Identify which cell holds the provided text, then report its [x, y] central coordinate. 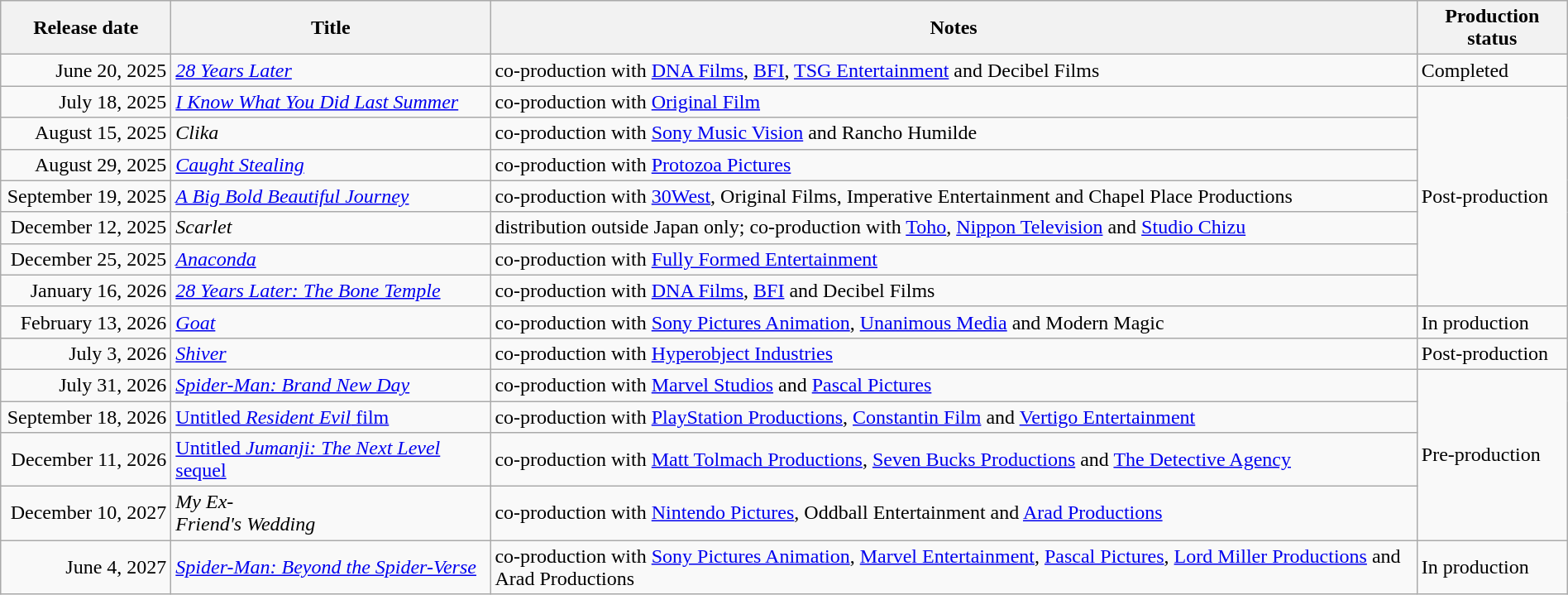
co-production with DNA Films, BFI, TSG Entertainment and Decibel Films [954, 70]
co-production with Sony Pictures Animation, Unanimous Media and Modern Magic [954, 322]
September 19, 2025 [86, 196]
co-production with Fully Formed Entertainment [954, 259]
28 Years Later: The Bone Temple [331, 290]
co-production with Protozoa Pictures [954, 165]
co-production with Sony Pictures Animation, Marvel Entertainment, Pascal Pictures, Lord Miller Productions and Arad Productions [954, 568]
co-production with PlayStation Productions, Constantin Film and Vertigo Entertainment [954, 416]
Caught Stealing [331, 165]
A Big Bold Beautiful Journey [331, 196]
My Ex-Friend's Wedding [331, 513]
Spider-Man: Beyond the Spider-Verse [331, 568]
Pre-production [1492, 454]
co-production with Marvel Studios and Pascal Pictures [954, 385]
June 4, 2027 [86, 568]
Goat [331, 322]
Title [331, 28]
co-production with Original Film [954, 102]
July 31, 2026 [86, 385]
January 16, 2026 [86, 290]
February 13, 2026 [86, 322]
Anaconda [331, 259]
July 3, 2026 [86, 353]
August 15, 2025 [86, 133]
Spider-Man: Brand New Day [331, 385]
December 11, 2026 [86, 460]
August 29, 2025 [86, 165]
December 12, 2025 [86, 228]
co-production with Hyperobject Industries [954, 353]
Untitled Resident Evil film [331, 416]
July 18, 2025 [86, 102]
Production status [1492, 28]
I Know What You Did Last Summer [331, 102]
Completed [1492, 70]
December 25, 2025 [86, 259]
Clika [331, 133]
Scarlet [331, 228]
co-production with Matt Tolmach Productions, Seven Bucks Productions and The Detective Agency [954, 460]
Shiver [331, 353]
September 18, 2026 [86, 416]
co-production with Nintendo Pictures, Oddball Entertainment and Arad Productions [954, 513]
co-production with 30West, Original Films, Imperative Entertainment and Chapel Place Productions [954, 196]
co-production with DNA Films, BFI and Decibel Films [954, 290]
June 20, 2025 [86, 70]
28 Years Later [331, 70]
distribution outside Japan only; co-production with Toho, Nippon Television and Studio Chizu [954, 228]
Untitled Jumanji: The Next Level sequel [331, 460]
co-production with Sony Music Vision and Rancho Humilde [954, 133]
December 10, 2027 [86, 513]
Release date [86, 28]
Notes [954, 28]
